Extract the (X, Y) coordinate from the center of the cell holding the provided text.  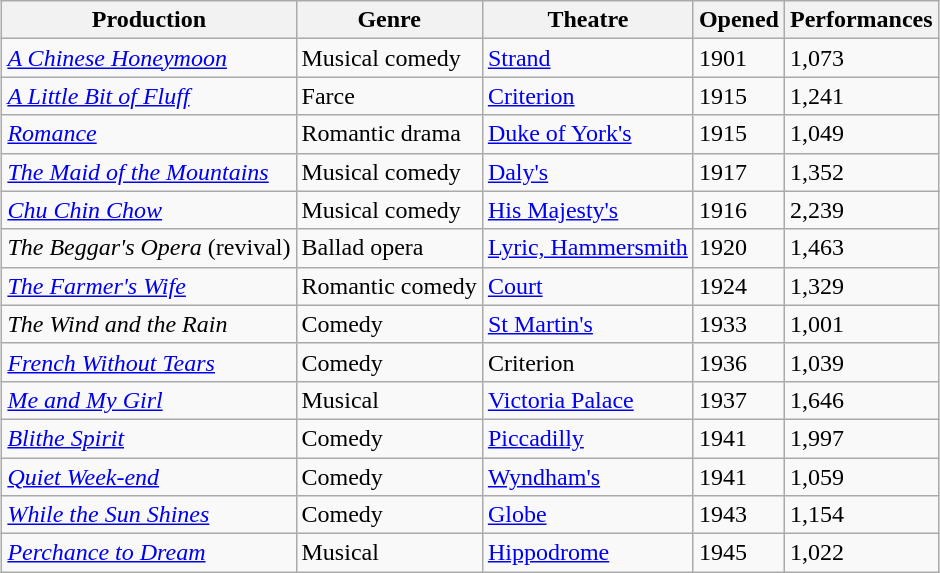
1901 (738, 58)
Romantic drama (389, 134)
Ballad opera (389, 248)
1,329 (861, 286)
Quiet Week-end (149, 477)
1917 (738, 172)
1937 (738, 400)
Blithe Spirit (149, 438)
Chu Chin Chow (149, 210)
Me and My Girl (149, 400)
1924 (738, 286)
1,073 (861, 58)
1,022 (861, 553)
Globe (588, 515)
While the Sun Shines (149, 515)
1,154 (861, 515)
1,049 (861, 134)
Production (149, 20)
1,001 (861, 324)
1,352 (861, 172)
A Chinese Honeymoon (149, 58)
His Majesty's (588, 210)
French Without Tears (149, 362)
1945 (738, 553)
The Maid of the Mountains (149, 172)
Theatre (588, 20)
1,463 (861, 248)
Strand (588, 58)
A Little Bit of Fluff (149, 96)
Opened (738, 20)
1933 (738, 324)
Farce (389, 96)
Daly's (588, 172)
Piccadilly (588, 438)
Wyndham's (588, 477)
1,059 (861, 477)
Performances (861, 20)
Lyric, Hammersmith (588, 248)
Romantic comedy (389, 286)
1943 (738, 515)
2,239 (861, 210)
1,646 (861, 400)
1920 (738, 248)
Duke of York's (588, 134)
1936 (738, 362)
The Wind and the Rain (149, 324)
St Martin's (588, 324)
Victoria Palace (588, 400)
Hippodrome (588, 553)
Perchance to Dream (149, 553)
Romance (149, 134)
The Beggar's Opera (revival) (149, 248)
The Farmer's Wife (149, 286)
1,241 (861, 96)
1,039 (861, 362)
Court (588, 286)
Genre (389, 20)
1916 (738, 210)
1,997 (861, 438)
